Scan for the cell matching the given text and deliver its (x, y) coordinate at center. 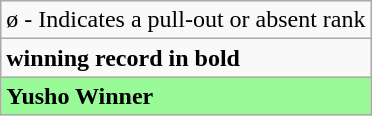
ø - Indicates a pull-out or absent rank (186, 20)
winning record in bold (186, 58)
Yusho Winner (186, 96)
